For the text-containing cell, return its midpoint in (x, y) coordinate format. 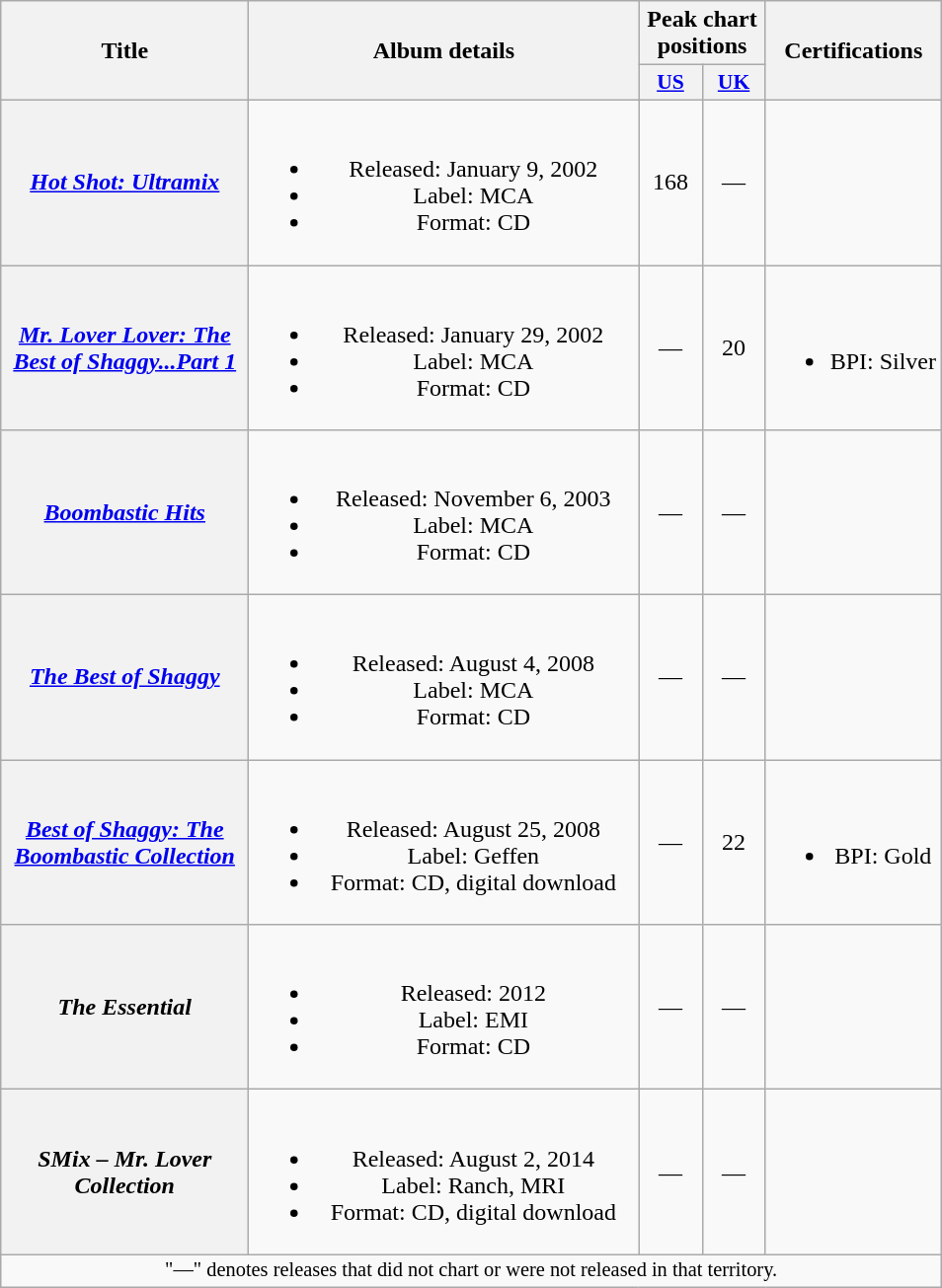
The Best of Shaggy (124, 677)
Released: August 2, 2014Label: Ranch, MRIFormat: CD, digital download (444, 1173)
UK (734, 83)
Peak chart positions (702, 34)
"—" denotes releases that did not chart or were not released in that territory. (472, 1271)
Released: August 4, 2008Label: MCAFormat: CD (444, 677)
BPI: Silver (853, 347)
Title (124, 51)
20 (734, 347)
Released: August 25, 2008Label: GeffenFormat: CD, digital download (444, 843)
Mr. Lover Lover: The Best of Shaggy...Part 1 (124, 347)
168 (670, 182)
Hot Shot: Ultramix (124, 182)
Released: January 9, 2002Label: MCAFormat: CD (444, 182)
Album details (444, 51)
Released: November 6, 2003Label: MCAFormat: CD (444, 513)
Certifications (853, 51)
US (670, 83)
Best of Shaggy: The Boombastic Collection (124, 843)
The Essential (124, 1007)
Released: January 29, 2002Label: MCAFormat: CD (444, 347)
SMix – Mr. Lover Collection (124, 1173)
22 (734, 843)
Released: 2012Label: EMIFormat: CD (444, 1007)
Boombastic Hits (124, 513)
BPI: Gold (853, 843)
